Capture the cell that displays the provided text and extract its (x, y) central coordinate. 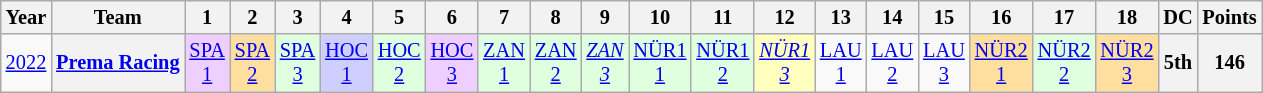
2 (252, 17)
7 (504, 17)
5th (1178, 63)
146 (1230, 63)
HOC3 (452, 63)
NÜR11 (660, 63)
ZAN2 (556, 63)
NÜR12 (722, 63)
3 (298, 17)
NÜR22 (1064, 63)
14 (893, 17)
Year (26, 17)
11 (722, 17)
15 (944, 17)
Prema Racing (118, 63)
NÜR13 (784, 63)
SPA2 (252, 63)
NÜR21 (1002, 63)
5 (400, 17)
12 (784, 17)
4 (346, 17)
13 (841, 17)
ZAN1 (504, 63)
Team (118, 17)
LAU1 (841, 63)
LAU3 (944, 63)
LAU2 (893, 63)
SPA1 (206, 63)
ZAN3 (604, 63)
8 (556, 17)
10 (660, 17)
6 (452, 17)
HOC1 (346, 63)
16 (1002, 17)
DC (1178, 17)
17 (1064, 17)
HOC2 (400, 63)
NÜR23 (1128, 63)
18 (1128, 17)
1 (206, 17)
2022 (26, 63)
SPA3 (298, 63)
9 (604, 17)
Points (1230, 17)
